Identify which cell holds the provided text, then report its (X, Y) central coordinate. 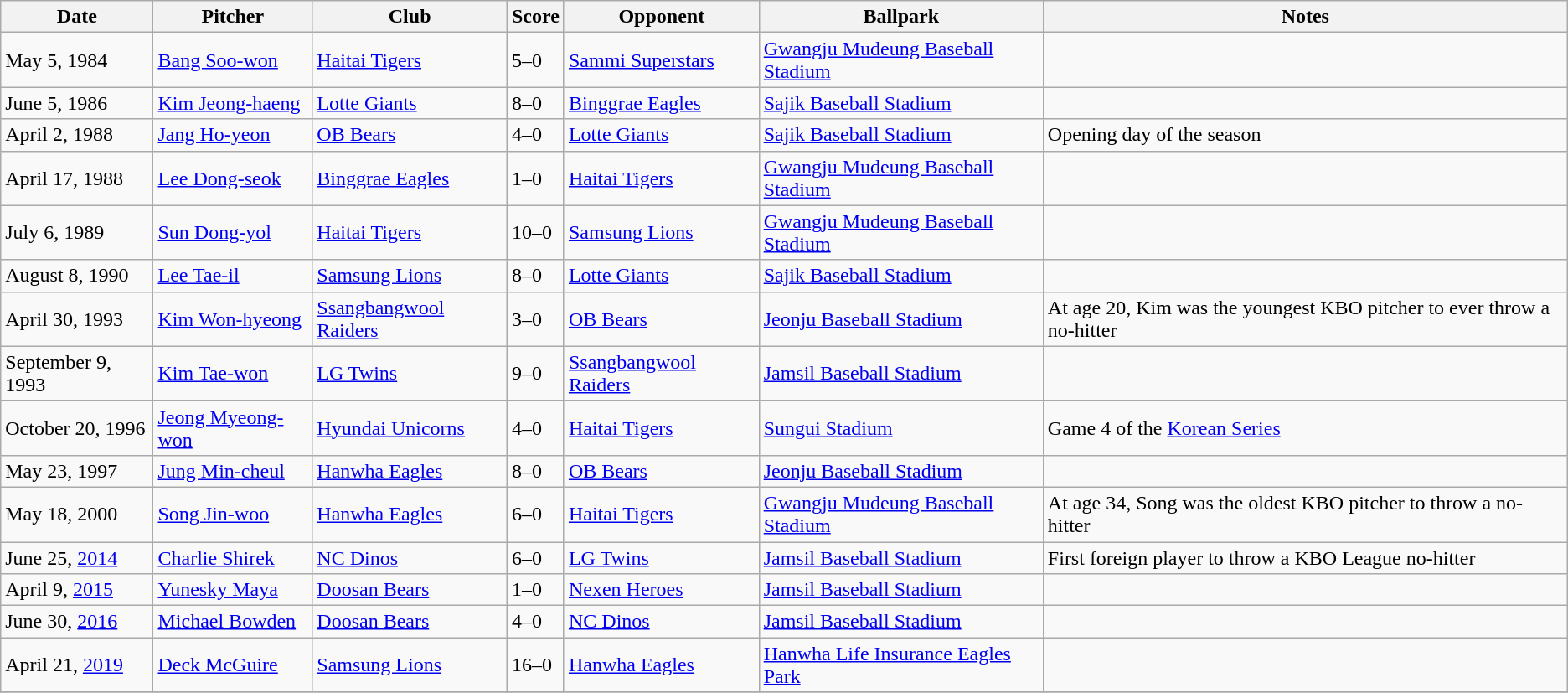
April 30, 1993 (77, 318)
Jung Min-cheul (233, 471)
Michael Bowden (233, 622)
April 17, 1988 (77, 178)
16–0 (535, 665)
Club (410, 17)
Lee Dong-seok (233, 178)
Score (535, 17)
5–0 (535, 60)
Opponent (662, 17)
June 5, 1986 (77, 103)
Jang Ho-yeon (233, 135)
Sungui Stadium (901, 427)
At age 20, Kim was the youngest KBO pitcher to ever throw a no-hitter (1305, 318)
May 5, 1984 (77, 60)
July 6, 1989 (77, 233)
Hyundai Unicorns (410, 427)
May 23, 1997 (77, 471)
9–0 (535, 374)
3–0 (535, 318)
10–0 (535, 233)
Yunesky Maya (233, 590)
August 8, 1990 (77, 276)
Kim Jeong-haeng (233, 103)
April 9, 2015 (77, 590)
Notes (1305, 17)
June 25, 2014 (77, 557)
Sammi Superstars (662, 60)
Song Jin-woo (233, 515)
Charlie Shirek (233, 557)
September 9, 1993 (77, 374)
Kim Won-hyeong (233, 318)
Hanwha Life Insurance Eagles Park (901, 665)
Pitcher (233, 17)
Jeong Myeong-won (233, 427)
Deck McGuire (233, 665)
May 18, 2000 (77, 515)
First foreign player to throw a KBO League no-hitter (1305, 557)
Ballpark (901, 17)
October 20, 1996 (77, 427)
At age 34, Song was the oldest KBO pitcher to throw a no-hitter (1305, 515)
April 21, 2019 (77, 665)
June 30, 2016 (77, 622)
Lee Tae-il (233, 276)
Kim Tae-won (233, 374)
Bang Soo-won (233, 60)
Nexen Heroes (662, 590)
Date (77, 17)
Sun Dong-yol (233, 233)
April 2, 1988 (77, 135)
Opening day of the season (1305, 135)
Game 4 of the Korean Series (1305, 427)
